Output the [x, y] coordinate of the center of the cell containing the given text.  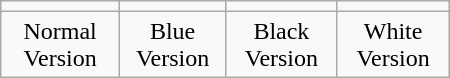
Black Version [282, 44]
White Version [393, 44]
Normal Version [60, 44]
Blue Version [172, 44]
